Pinpoint the cell where the given text exists, returning its (x, y) midpoint coordinate. 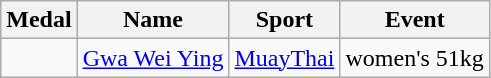
Sport (284, 20)
Name (153, 20)
women's 51kg (414, 58)
Medal (39, 20)
MuayThai (284, 58)
Gwa Wei Ying (153, 58)
Event (414, 20)
